For the text-containing cell, return its midpoint in (x, y) coordinate format. 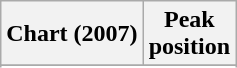
Peakposition (189, 34)
Chart (2007) (72, 34)
